Identify which cell holds the provided text, then report its [X, Y] central coordinate. 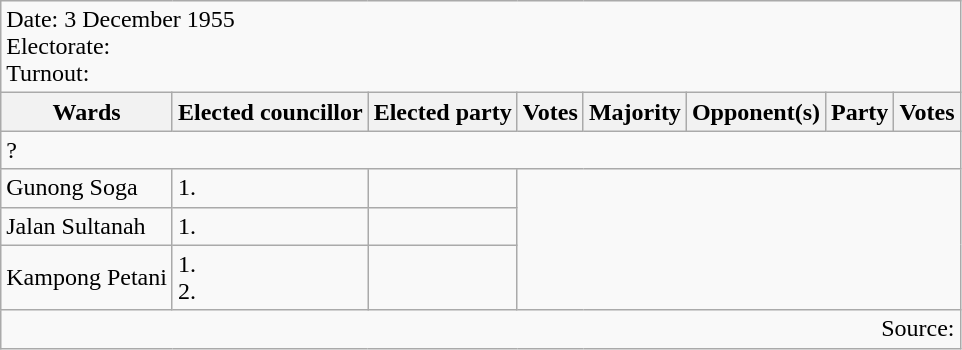
Kampong Petani [87, 278]
Majority [634, 112]
? [480, 150]
Jalan Sultanah [87, 226]
Party [860, 112]
Elected councillor [270, 112]
Opponent(s) [756, 112]
Elected party [442, 112]
1.2. [270, 278]
Date: 3 December 1955Electorate: Turnout: [480, 47]
Wards [87, 112]
Gunong Soga [87, 188]
Source: [480, 329]
